Extract the [x, y] coordinate from the center of the cell holding the provided text.  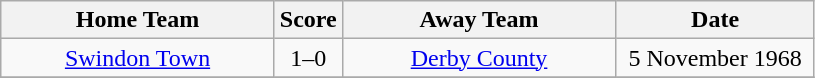
Home Team [138, 20]
Date [716, 20]
Swindon Town [138, 58]
Derby County [479, 58]
Score [308, 20]
1–0 [308, 58]
Away Team [479, 20]
5 November 1968 [716, 58]
